Detect which cell encompasses the target text, then output its [X, Y] center coordinate. 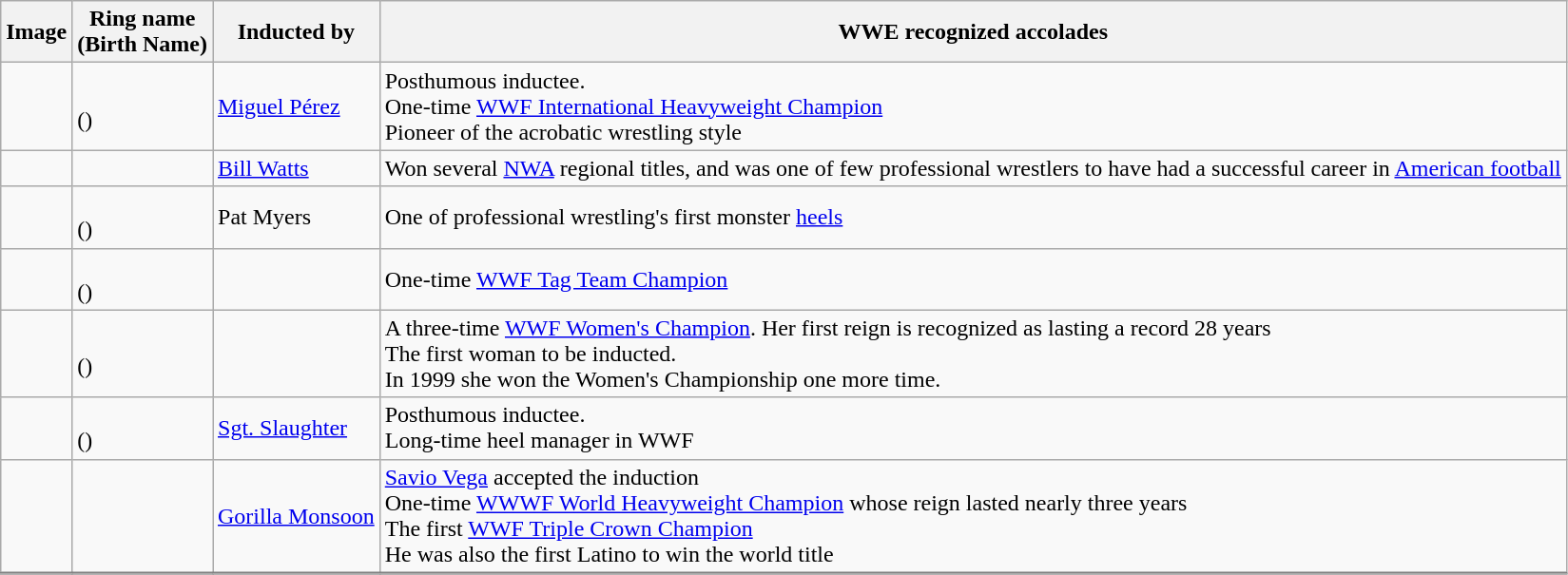
Pat Myers [297, 217]
Won several NWA regional titles, and was one of few professional wrestlers to have had a successful career in American football [973, 168]
Bill Watts [297, 168]
Gorilla Monsoon [297, 516]
Posthumous inductee. Long-time heel manager in WWF [973, 428]
Ring name(Birth Name) [143, 32]
One-time WWF Tag Team Champion [973, 279]
Sgt. Slaughter [297, 428]
One of professional wrestling's first monster heels [973, 217]
Miguel Pérez [297, 106]
WWE recognized accolades [973, 32]
Posthumous inductee.One-time WWF International Heavyweight ChampionPioneer of the acrobatic wrestling style [973, 106]
Inducted by [297, 32]
Image [36, 32]
